Output the [X, Y] coordinate of the center of the cell containing the given text.  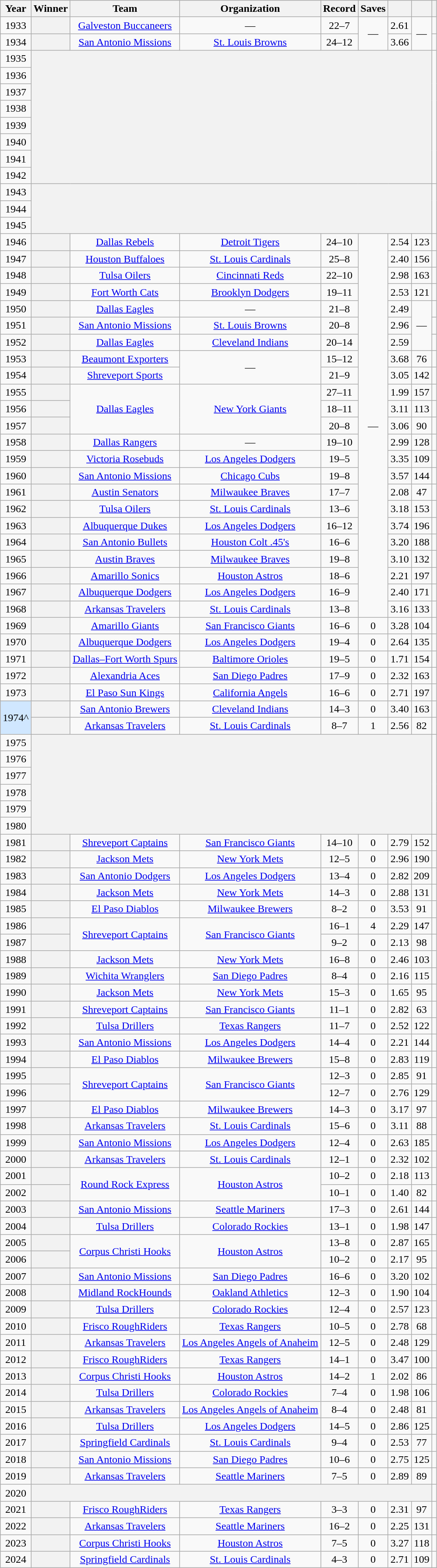
1944 [16, 209]
1952 [16, 342]
27–11 [339, 392]
El Paso Sun Kings [125, 692]
4–3 [339, 1560]
1.40 [399, 1193]
2.63 [399, 1143]
2005 [16, 1242]
152 [421, 842]
15–8 [339, 1059]
Fort Worth Cats [125, 292]
2.18 [399, 1176]
1956 [16, 409]
16–9 [339, 592]
2020 [16, 1493]
13–6 [339, 509]
1985 [16, 909]
76 [421, 359]
20–14 [339, 342]
2021 [16, 1509]
10–5 [339, 1326]
Dallas–Fort Worth Spurs [125, 659]
1.99 [399, 392]
1934 [16, 42]
100 [421, 1359]
2008 [16, 1293]
15–6 [339, 1126]
1.90 [399, 1293]
1978 [16, 793]
2.64 [399, 642]
1954 [16, 375]
Winner [51, 9]
3.05 [399, 375]
San Antonio Bullets [125, 542]
3.10 [399, 559]
17–7 [339, 492]
17–9 [339, 676]
1946 [16, 242]
Chicago Cubs [250, 475]
1968 [16, 609]
2004 [16, 1226]
Austin Braves [125, 559]
90 [421, 425]
1966 [16, 576]
2014 [16, 1393]
2.85 [399, 1076]
12–1 [339, 1159]
2.17 [399, 1259]
2.46 [399, 959]
1945 [16, 226]
1973 [16, 692]
1995 [16, 1076]
8–2 [339, 909]
86 [421, 1376]
21–9 [339, 375]
11–7 [339, 1026]
133 [421, 609]
1958 [16, 442]
1941 [16, 159]
1993 [16, 1043]
3.74 [399, 526]
2003 [16, 1209]
18–11 [339, 409]
Houston Buffaloes [125, 259]
1953 [16, 359]
Brooklyn Dodgers [250, 292]
1959 [16, 459]
3.28 [399, 626]
19–4 [339, 642]
1964 [16, 542]
1951 [16, 326]
209 [421, 876]
3.66 [399, 42]
1.71 [399, 659]
1940 [16, 142]
88 [421, 1126]
2009 [16, 1310]
188 [421, 542]
Dallas Rebels [125, 242]
1992 [16, 1026]
103 [421, 959]
New York Giants [250, 409]
3.17 [399, 1109]
63 [421, 1009]
171 [421, 592]
14–10 [339, 842]
14–2 [339, 1376]
Albuquerque Dukes [125, 526]
Dallas Rangers [125, 442]
2.29 [399, 926]
2.59 [399, 342]
1996 [16, 1093]
2.88 [399, 892]
68 [421, 1326]
2017 [16, 1443]
16–12 [339, 526]
106 [421, 1393]
10–1 [339, 1193]
2019 [16, 1476]
3.47 [399, 1359]
2.83 [399, 1059]
2.54 [399, 242]
132 [421, 559]
2.49 [399, 309]
2.52 [399, 1026]
4 [373, 926]
Round Rock Express [125, 1184]
Saves [373, 9]
2.99 [399, 442]
1990 [16, 992]
115 [421, 976]
1942 [16, 175]
121 [421, 292]
1981 [16, 842]
13–1 [339, 1226]
1960 [16, 475]
14–5 [339, 1426]
2.75 [399, 1459]
1955 [16, 392]
3.16 [399, 609]
2015 [16, 1409]
2000 [16, 1159]
3.57 [399, 475]
2.16 [399, 976]
Record [339, 9]
Baltimore Orioles [250, 659]
2006 [16, 1259]
2.31 [399, 1509]
2.79 [399, 842]
185 [421, 1143]
2.86 [399, 1426]
Shreveport Sports [125, 375]
Year [16, 9]
2022 [16, 1526]
Galveston Buccaneers [125, 25]
7–4 [339, 1393]
1980 [16, 826]
San Antonio Brewers [125, 709]
Austin Senators [125, 492]
1987 [16, 942]
2.25 [399, 1526]
2002 [16, 1193]
2.56 [399, 726]
153 [421, 509]
157 [421, 392]
1961 [16, 492]
2.57 [399, 1310]
Oakland Athletics [250, 1293]
1969 [16, 626]
3–3 [339, 1509]
1938 [16, 109]
Alexandria Aces [125, 676]
118 [421, 1543]
15–12 [339, 359]
1998 [16, 1126]
98 [421, 942]
1949 [16, 292]
1976 [16, 759]
1939 [16, 125]
1948 [16, 276]
19–10 [339, 442]
19–11 [339, 292]
1983 [16, 876]
1989 [16, 976]
2.98 [399, 276]
1950 [16, 309]
154 [421, 659]
Organization [250, 9]
3.18 [399, 509]
2001 [16, 1176]
2024 [16, 1560]
1999 [16, 1143]
San Antonio Dodgers [125, 876]
2.13 [399, 942]
1972 [16, 676]
1982 [16, 859]
165 [421, 1242]
1988 [16, 959]
89 [421, 1476]
3.53 [399, 909]
1986 [16, 926]
9–4 [339, 1443]
135 [421, 642]
25–8 [339, 259]
Midland RockHounds [125, 1293]
1963 [16, 526]
3.35 [399, 459]
1979 [16, 809]
2.08 [399, 492]
2010 [16, 1326]
3.06 [399, 425]
81 [421, 1409]
1974^ [16, 717]
2.87 [399, 1242]
2.89 [399, 1476]
1967 [16, 592]
2.78 [399, 1326]
16–2 [339, 1526]
Amarillo Sonics [125, 576]
1943 [16, 192]
2.76 [399, 1093]
1933 [16, 25]
1997 [16, 1109]
Wichita Wranglers [125, 976]
1971 [16, 659]
47 [421, 492]
1937 [16, 92]
2023 [16, 1543]
1977 [16, 776]
13–4 [339, 876]
122 [421, 1026]
3.27 [399, 1543]
18–6 [339, 576]
21–8 [339, 309]
Cincinnati Reds [250, 276]
3.68 [399, 359]
9–2 [339, 942]
California Angels [250, 692]
15–3 [339, 992]
24–10 [339, 242]
22–10 [339, 276]
1936 [16, 75]
24–12 [339, 42]
2016 [16, 1426]
14–4 [339, 1043]
1962 [16, 509]
156 [421, 259]
Victoria Rosebuds [125, 459]
142 [421, 375]
12–7 [339, 1093]
Team [125, 9]
1947 [16, 259]
190 [421, 859]
14–1 [339, 1359]
Amarillo Giants [125, 626]
1957 [16, 425]
128 [421, 442]
2.02 [399, 1376]
11–1 [339, 1009]
2018 [16, 1459]
2007 [16, 1276]
1984 [16, 892]
3.40 [399, 709]
Beaumont Exporters [125, 359]
Detroit Tigers [250, 242]
2011 [16, 1343]
1991 [16, 1009]
1970 [16, 642]
77 [421, 1443]
2013 [16, 1376]
Houston Colt .45's [250, 542]
22–7 [339, 25]
119 [421, 1059]
10–6 [339, 1459]
17–3 [339, 1209]
16–1 [339, 926]
1935 [16, 59]
16–8 [339, 959]
1965 [16, 559]
1994 [16, 1059]
1975 [16, 743]
8–7 [339, 726]
2012 [16, 1359]
1.65 [399, 992]
196 [421, 526]
